Detect which cell encompasses the target text, then output its (X, Y) center coordinate. 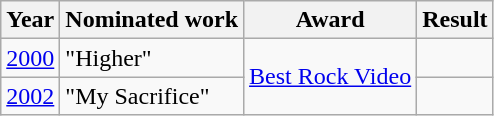
"Higher" (152, 58)
Result (455, 20)
2000 (30, 58)
Year (30, 20)
2002 (30, 96)
Best Rock Video (330, 77)
Nominated work (152, 20)
Award (330, 20)
"My Sacrifice" (152, 96)
